Output the [X, Y] coordinate of the center of the cell containing the given text.  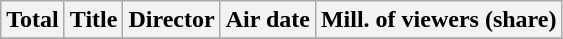
Mill. of viewers (share) [438, 20]
Director [172, 20]
Title [94, 20]
Total [33, 20]
Air date [268, 20]
